For the text-containing cell, return its midpoint in [x, y] coordinate format. 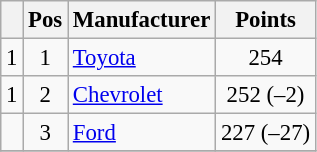
Toyota [142, 58]
3 [46, 133]
Pos [46, 20]
227 (–27) [266, 133]
252 (–2) [266, 95]
Ford [142, 133]
254 [266, 58]
2 [46, 95]
Chevrolet [142, 95]
Points [266, 20]
Manufacturer [142, 20]
